Return [x, y] of the center of cell containing provided text 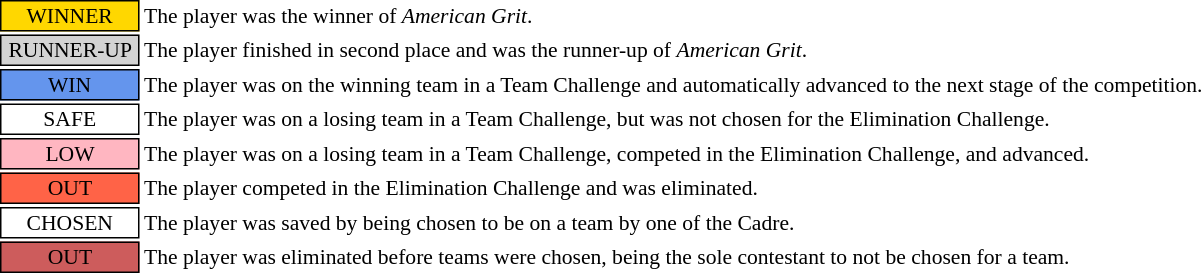
LOW [70, 154]
WINNER [70, 16]
WIN [70, 85]
RUNNER-UP [70, 50]
SAFE [70, 120]
OUT [70, 188]
CHOSEN [70, 223]
